For the text-containing cell, return its midpoint in (X, Y) coordinate format. 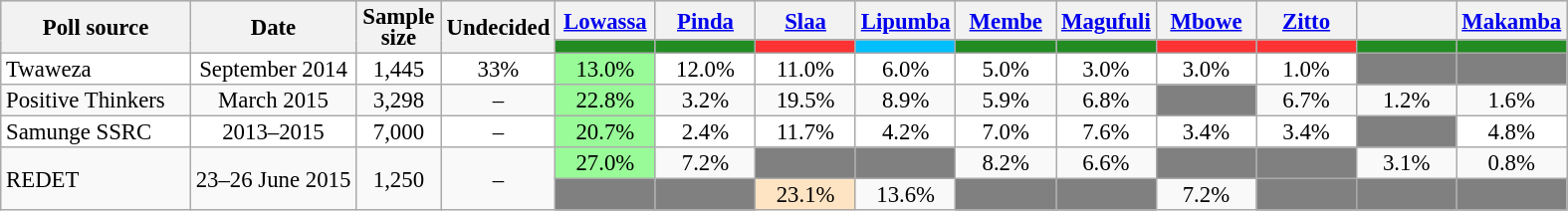
6.6% (1107, 163)
33% (498, 70)
Sample size (399, 28)
3,298 (399, 101)
Membe (1006, 20)
1,445 (399, 70)
8.2% (1006, 163)
12.0% (705, 70)
1.2% (1406, 101)
September 2014 (273, 70)
5.9% (1006, 101)
Lipumba (906, 20)
1.6% (1511, 101)
Mbowe (1207, 20)
Magufuli (1107, 20)
Undecided (498, 28)
7.6% (1107, 132)
7,000 (399, 132)
3.2% (705, 101)
6.0% (906, 70)
27.0% (605, 163)
Poll source (96, 28)
1.0% (1306, 70)
20.7% (605, 132)
1,250 (399, 179)
4.2% (906, 132)
0.8% (1511, 163)
March 2015 (273, 101)
Zitto (1306, 20)
23–26 June 2015 (273, 179)
6.8% (1107, 101)
REDET (96, 179)
19.5% (806, 101)
Lowassa (605, 20)
13.0% (605, 70)
7.0% (1006, 132)
Twaweza (96, 70)
23.1% (806, 195)
5.0% (1006, 70)
2.4% (705, 132)
Positive Thinkers (96, 101)
3.1% (1406, 163)
13.6% (906, 195)
22.8% (605, 101)
4.8% (1511, 132)
11.7% (806, 132)
Pinda (705, 20)
Date (273, 28)
Samunge SSRC (96, 132)
Slaa (806, 20)
Makamba (1511, 20)
6.7% (1306, 101)
8.9% (906, 101)
11.0% (806, 70)
2013–2015 (273, 132)
